Identify which cell holds the provided text, then report its (X, Y) central coordinate. 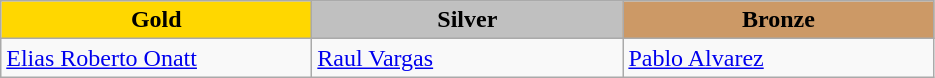
Gold (156, 20)
Pablo Alvarez (778, 58)
Bronze (778, 20)
Raul Vargas (468, 58)
Elias Roberto Onatt (156, 58)
Silver (468, 20)
